Return the [X, Y] coordinate for the center point of the cell that contains the specified text.  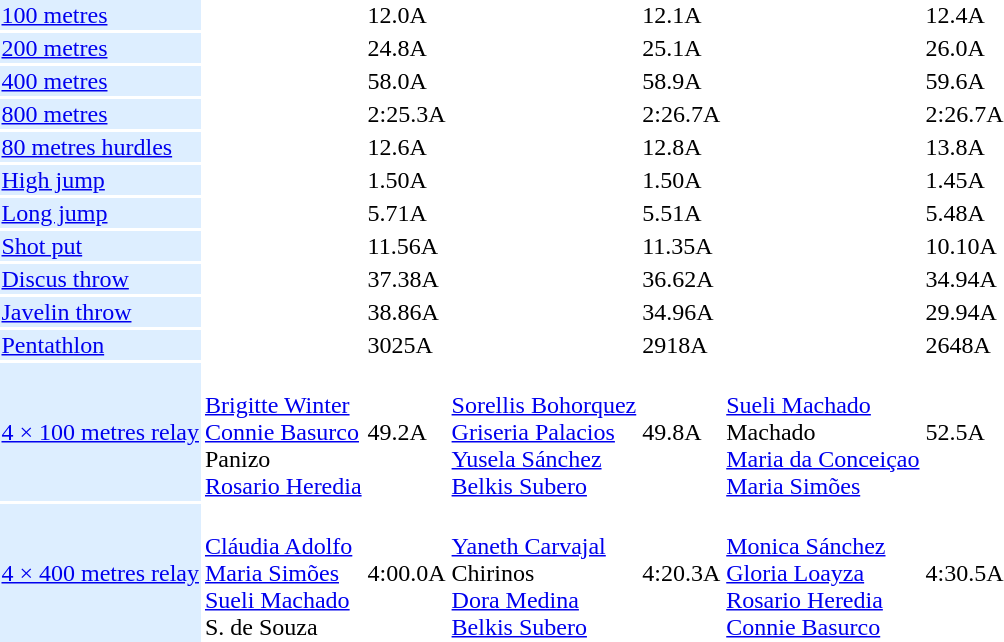
12.0A [406, 15]
Brigitte Winter Connie Basurco Panizo Rosario Heredia [283, 432]
Sueli Machado Machado Maria da Conceiçao Maria Simões [823, 432]
38.86A [406, 312]
12.8A [682, 147]
49.8A [682, 432]
High jump [100, 180]
34.96A [682, 312]
12.1A [682, 15]
5.51A [682, 213]
80 metres hurdles [100, 147]
11.56A [406, 246]
Yaneth Carvajal Chirinos Dora Medina Belkis Subero [544, 573]
36.62A [682, 279]
3025A [406, 345]
Monica Sánchez Gloria Loayza Rosario Heredia Connie Basurco [823, 573]
400 metres [100, 81]
25.1A [682, 48]
800 metres [100, 114]
4:20.3A [682, 573]
Sorellis Bohorquez Griseria Palacios Yusela Sánchez Belkis Subero [544, 432]
Long jump [100, 213]
4:00.0A [406, 573]
58.0A [406, 81]
2:25.3A [406, 114]
Javelin throw [100, 312]
100 metres [100, 15]
Shot put [100, 246]
Discus throw [100, 279]
58.9A [682, 81]
49.2A [406, 432]
Cláudia Adolfo Maria Simões Sueli Machado S. de Souza [283, 573]
11.35A [682, 246]
2918A [682, 345]
5.71A [406, 213]
12.6A [406, 147]
200 metres [100, 48]
4 × 400 metres relay [100, 573]
Pentathlon [100, 345]
4 × 100 metres relay [100, 432]
24.8A [406, 48]
2:26.7A [682, 114]
37.38A [406, 279]
